Detect which cell encompasses the target text, then output its [X, Y] center coordinate. 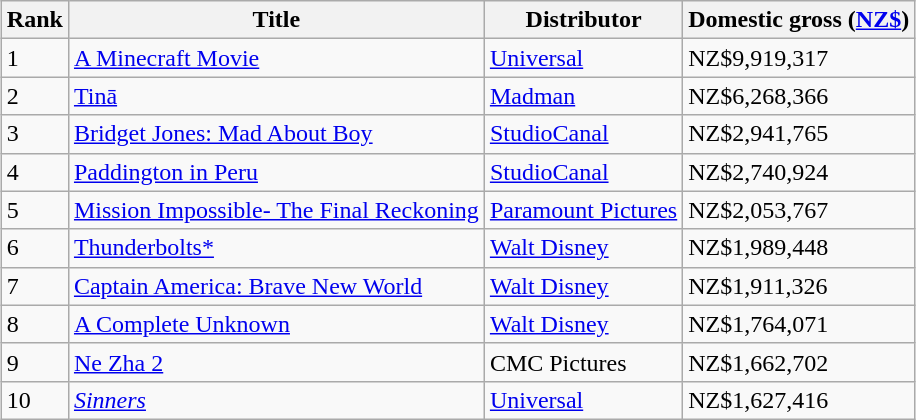
Bridget Jones: Mad About Boy [276, 134]
NZ$2,941,765 [799, 134]
Rank [34, 20]
Madman [583, 96]
2 [34, 96]
Title [276, 20]
A Minecraft Movie [276, 58]
Sinners [276, 400]
Distributor [583, 20]
Captain America: Brave New World [276, 286]
Thunderbolts* [276, 248]
3 [34, 134]
Paramount Pictures [583, 210]
1 [34, 58]
CMC Pictures [583, 362]
7 [34, 286]
NZ$1,989,448 [799, 248]
Mission Impossible- The Final Reckoning [276, 210]
5 [34, 210]
Domestic gross (NZ$) [799, 20]
4 [34, 172]
A Complete Unknown [276, 324]
9 [34, 362]
NZ$1,662,702 [799, 362]
NZ$1,911,326 [799, 286]
NZ$1,764,071 [799, 324]
NZ$2,740,924 [799, 172]
NZ$9,919,317 [799, 58]
NZ$2,053,767 [799, 210]
Tinā [276, 96]
NZ$6,268,366 [799, 96]
Paddington in Peru [276, 172]
Ne Zha 2 [276, 362]
8 [34, 324]
10 [34, 400]
NZ$1,627,416 [799, 400]
6 [34, 248]
